Output the [X, Y] coordinate of the center of the cell containing the given text.  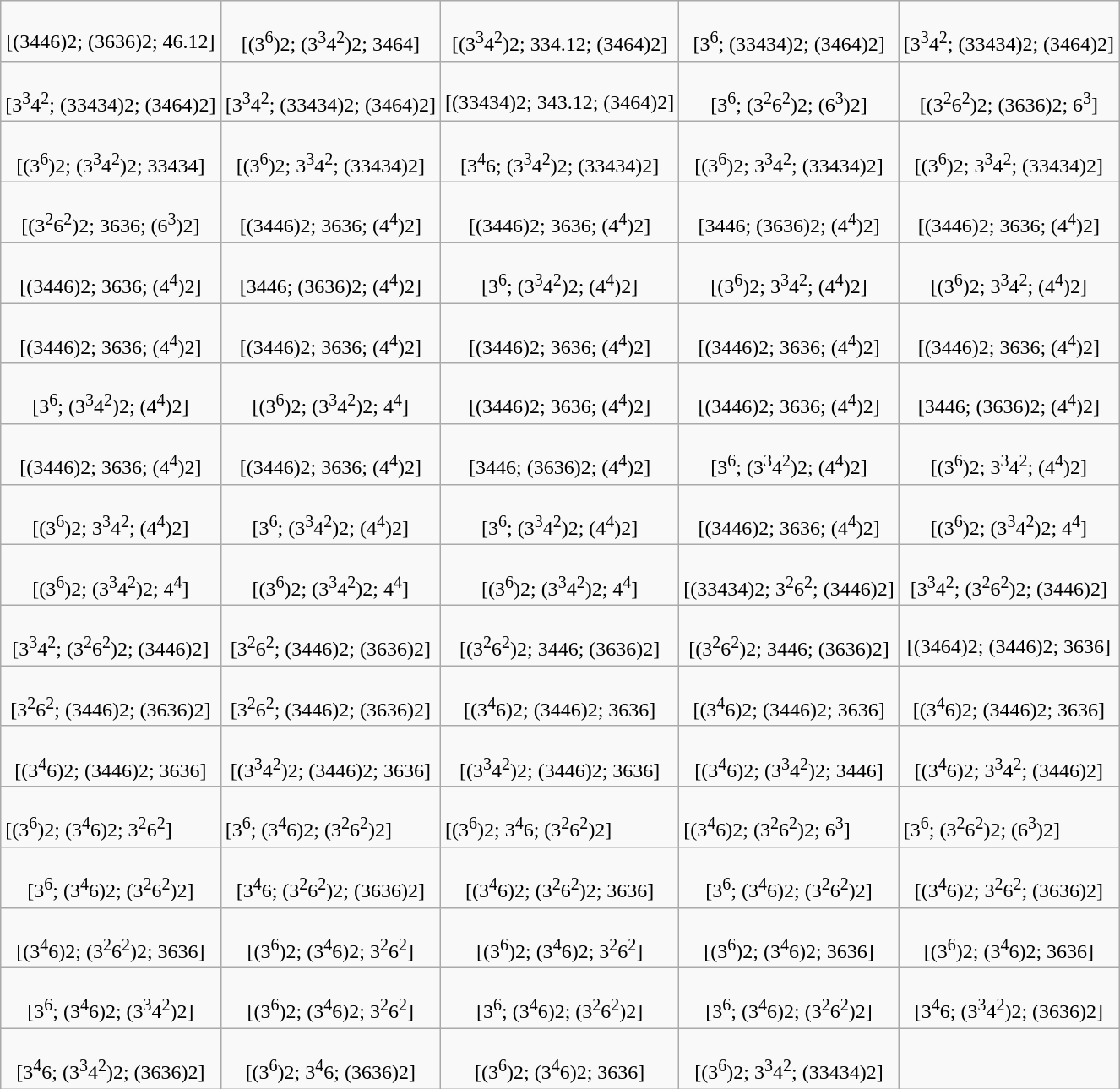
[346; (3262)2; (3636)2] [330, 878]
[(346)2; (3342)2; 3446] [789, 756]
[(3342)2; 334.12; (3464)2] [559, 31]
[(3262)2; (3636)2; 63] [1009, 91]
[(346)2; 3262; (3636)2] [1009, 878]
[(36)2; (3342)2; 33434] [111, 152]
[(3464)2; (3446)2; 3636] [1009, 635]
[(36)2; 346; (3636)2] [330, 1059]
[(36)2; (3342)2; 3464] [330, 31]
[346; (3342)2; (33434)2] [559, 152]
[(346)2; (3262)2; 63] [789, 817]
[(33434)2; 343.12; (3464)2] [559, 91]
[36; (33434)2; (3464)2] [789, 31]
[(33434)2; 3262; (3446)2] [789, 575]
[(346)2; 3342; (3446)2] [1009, 756]
[36; (346)2; (3342)2] [111, 999]
[(36)2; 346; (3262)2] [559, 817]
[(3446)2; (3636)2; 46.12] [111, 31]
[(3262)2; 3636; (63)2] [111, 212]
